Capture the cell that displays the provided text and extract its (X, Y) central coordinate. 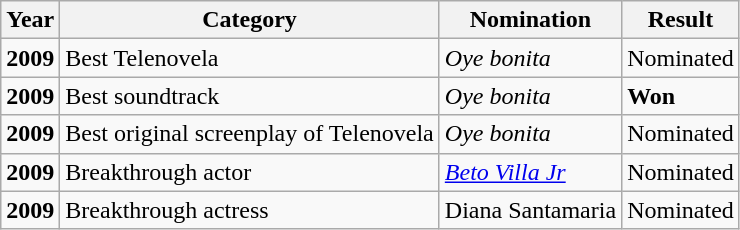
Won (681, 96)
Result (681, 20)
Breakthrough actress (250, 210)
Year (30, 20)
Best soundtrack (250, 96)
Diana Santamaria (530, 210)
Breakthrough actor (250, 172)
Nomination (530, 20)
Best Telenovela (250, 58)
Category (250, 20)
Beto Villa Jr (530, 172)
Best original screenplay of Telenovela (250, 134)
